Extract the (x, y) coordinate from the center of the cell holding the provided text.  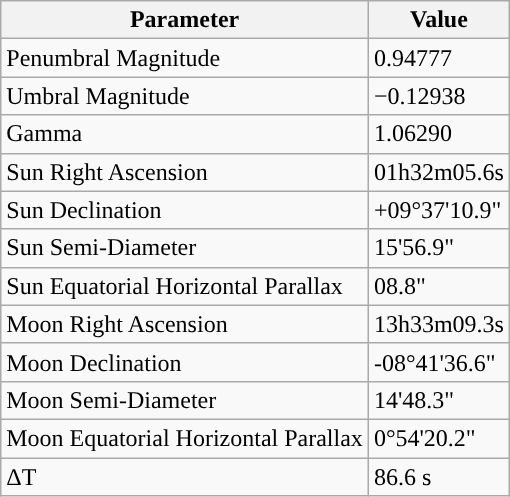
01h32m05.6s (438, 172)
ΔT (185, 477)
Gamma (185, 134)
Value (438, 20)
13h33m09.3s (438, 324)
Moon Equatorial Horizontal Parallax (185, 438)
Umbral Magnitude (185, 96)
08.8" (438, 286)
1.06290 (438, 134)
14'48.3" (438, 400)
Sun Semi-Diameter (185, 248)
Sun Right Ascension (185, 172)
15'56.9" (438, 248)
0.94777 (438, 58)
−0.12938 (438, 96)
0°54'20.2" (438, 438)
86.6 s (438, 477)
-08°41'36.6" (438, 362)
Sun Declination (185, 210)
Moon Right Ascension (185, 324)
Sun Equatorial Horizontal Parallax (185, 286)
Moon Semi-Diameter (185, 400)
Parameter (185, 20)
Moon Declination (185, 362)
Penumbral Magnitude (185, 58)
+09°37'10.9" (438, 210)
